Pinpoint the cell where the given text exists, returning its (X, Y) midpoint coordinate. 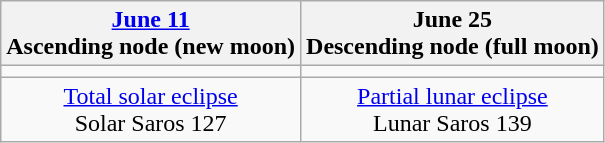
June 25Descending node (full moon) (453, 34)
Partial lunar eclipseLunar Saros 139 (453, 110)
June 11Ascending node (new moon) (151, 34)
Total solar eclipseSolar Saros 127 (151, 110)
